From the cell containing the given text, extract its center point as [X, Y] coordinate. 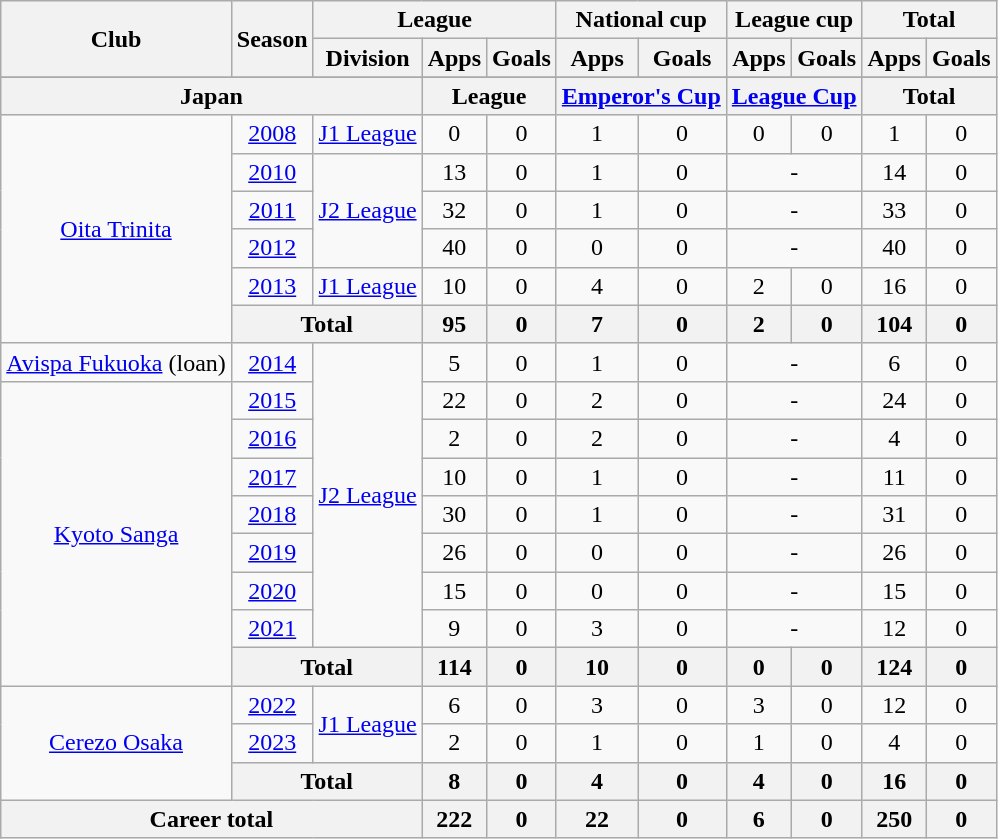
222 [454, 819]
13 [454, 172]
33 [894, 210]
League cup [794, 20]
32 [454, 210]
2020 [272, 591]
11 [894, 477]
Career total [212, 819]
124 [894, 667]
95 [454, 324]
Emperor's Cup [641, 96]
Division [368, 58]
2023 [272, 743]
2013 [272, 286]
National cup [641, 20]
2019 [272, 553]
114 [454, 667]
Kyoto Sanga [116, 533]
Season [272, 39]
Avispa Fukuoka (loan) [116, 362]
2017 [272, 477]
250 [894, 819]
8 [454, 781]
Japan [212, 96]
30 [454, 515]
2008 [272, 134]
2016 [272, 438]
2010 [272, 172]
2022 [272, 705]
2015 [272, 400]
2011 [272, 210]
9 [454, 629]
League Cup [794, 96]
5 [454, 362]
7 [597, 324]
Club [116, 39]
Cerezo Osaka [116, 743]
104 [894, 324]
Oita Trinita [116, 229]
24 [894, 400]
2012 [272, 248]
2018 [272, 515]
14 [894, 172]
2021 [272, 629]
2014 [272, 362]
31 [894, 515]
